Output the (X, Y) coordinate of the center of the cell containing the given text.  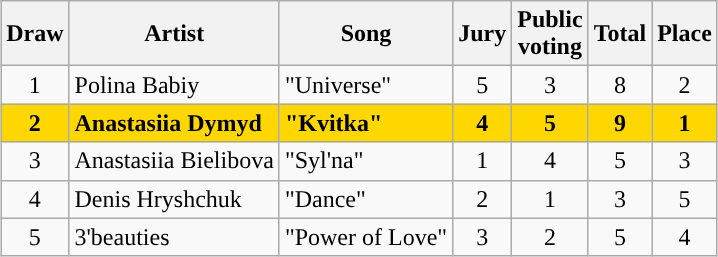
Total (620, 34)
Publicvoting (550, 34)
Polina Babiy (174, 85)
3'beauties (174, 237)
Song (366, 34)
9 (620, 123)
Anastasiia Bielibova (174, 161)
Place (685, 34)
Denis Hryshchuk (174, 199)
"Power of Love" (366, 237)
"Kvitka" (366, 123)
"Syl'na" (366, 161)
"Dance" (366, 199)
8 (620, 85)
Artist (174, 34)
Jury (482, 34)
Anastasiia Dymyd (174, 123)
Draw (35, 34)
"Universe" (366, 85)
